From the cell containing the given text, extract its center point as (X, Y) coordinate. 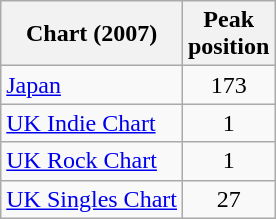
27 (228, 199)
Chart (2007) (92, 34)
Japan (92, 85)
Peakposition (228, 34)
UK Singles Chart (92, 199)
UK Indie Chart (92, 123)
UK Rock Chart (92, 161)
173 (228, 85)
